Detect which cell encompasses the target text, then output its (x, y) center coordinate. 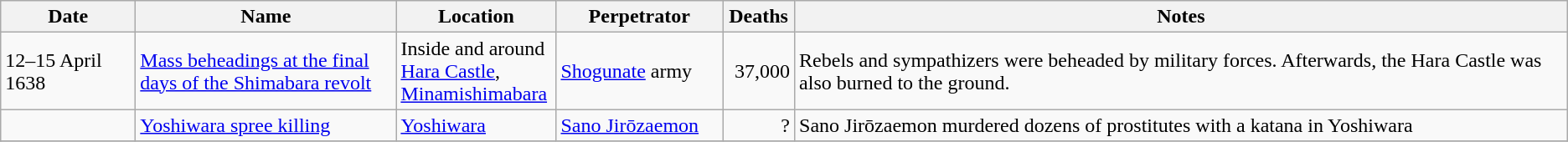
Deaths (758, 17)
Yoshiwara spree killing (266, 125)
12–15 April 1638 (69, 71)
Mass beheadings at the final days of the Shimabara revolt (266, 71)
? (758, 125)
Name (266, 17)
Sano Jirōzaemon murdered dozens of prostitutes with a katana in Yoshiwara (1181, 125)
Notes (1181, 17)
Perpetrator (640, 17)
Location (476, 17)
Sano Jirōzaemon (640, 125)
Shogunate army (640, 71)
Rebels and sympathizers were beheaded by military forces. Afterwards, the Hara Castle was also burned to the ground. (1181, 71)
Yoshiwara (476, 125)
Date (69, 17)
37,000 (758, 71)
Inside and around Hara Castle, Minamishimabara (476, 71)
